Identify which cell holds the provided text, then report its (X, Y) central coordinate. 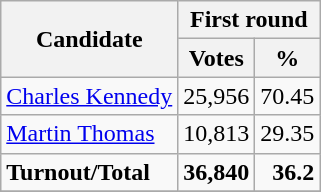
Charles Kennedy (90, 96)
25,956 (216, 96)
Turnout/Total (90, 172)
% (288, 58)
10,813 (216, 134)
Martin Thomas (90, 134)
First round (249, 20)
Candidate (90, 39)
36.2 (288, 172)
36,840 (216, 172)
70.45 (288, 96)
Votes (216, 58)
29.35 (288, 134)
